Provide the [X, Y] coordinate of the cell's center where the given text is located.  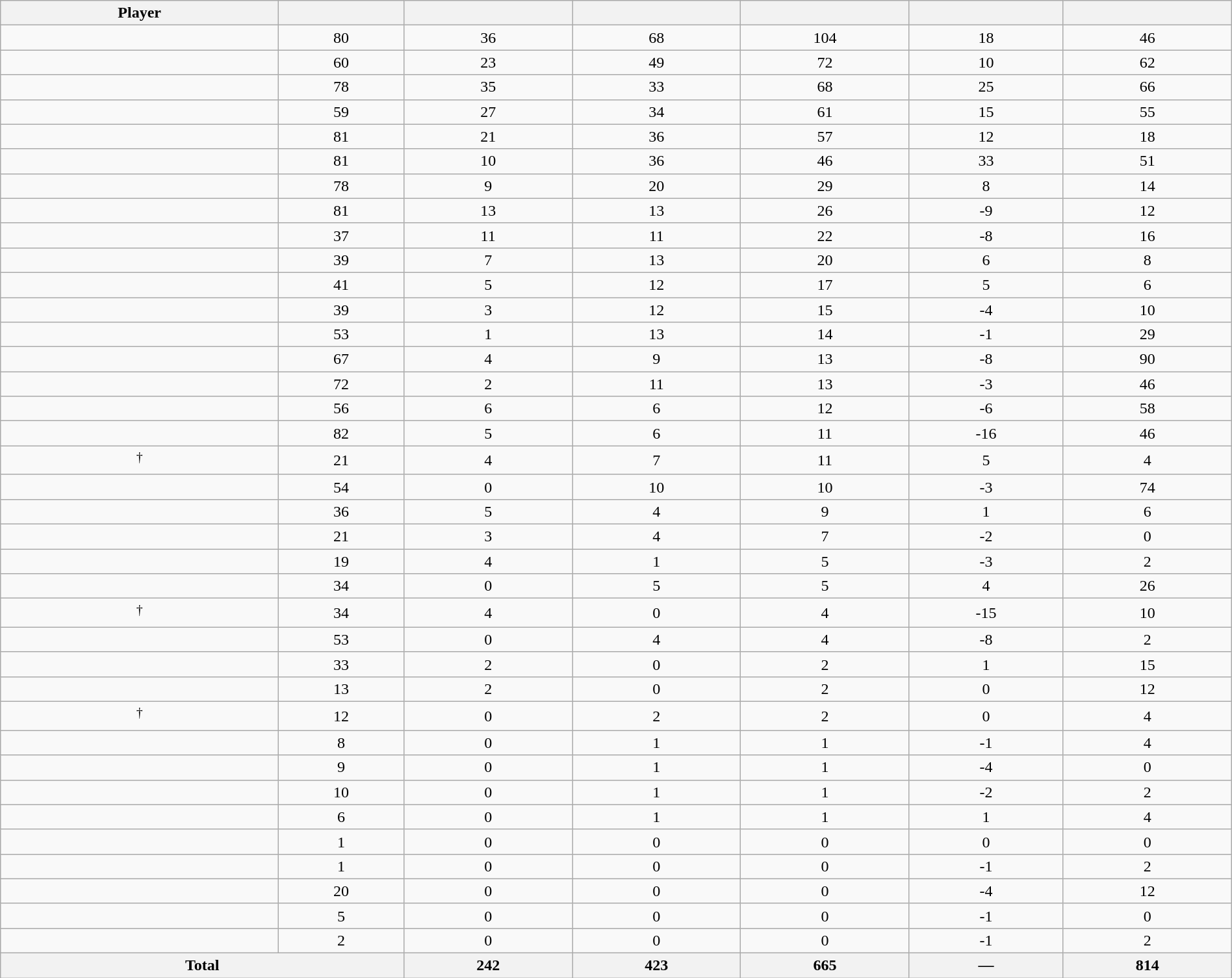
814 [1148, 966]
35 [489, 87]
59 [342, 112]
23 [489, 62]
Total [203, 966]
104 [825, 38]
67 [342, 359]
62 [1148, 62]
16 [1148, 235]
58 [1148, 409]
61 [825, 112]
-16 [986, 433]
66 [1148, 87]
80 [342, 38]
242 [489, 966]
665 [825, 966]
— [986, 966]
-15 [986, 613]
41 [342, 285]
60 [342, 62]
Player [140, 13]
90 [1148, 359]
25 [986, 87]
74 [1148, 487]
56 [342, 409]
423 [656, 966]
37 [342, 235]
19 [342, 561]
54 [342, 487]
57 [825, 136]
55 [1148, 112]
27 [489, 112]
51 [1148, 161]
82 [342, 433]
17 [825, 285]
22 [825, 235]
-9 [986, 211]
-6 [986, 409]
49 [656, 62]
